For the text-containing cell, return its midpoint in [x, y] coordinate format. 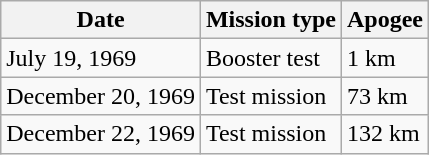
Mission type [270, 20]
1 km [384, 58]
December 20, 1969 [101, 96]
July 19, 1969 [101, 58]
Date [101, 20]
73 km [384, 96]
Booster test [270, 58]
Apogee [384, 20]
132 km [384, 134]
December 22, 1969 [101, 134]
